Determine the (X, Y) coordinate at the center of the cell enclosing the given text.  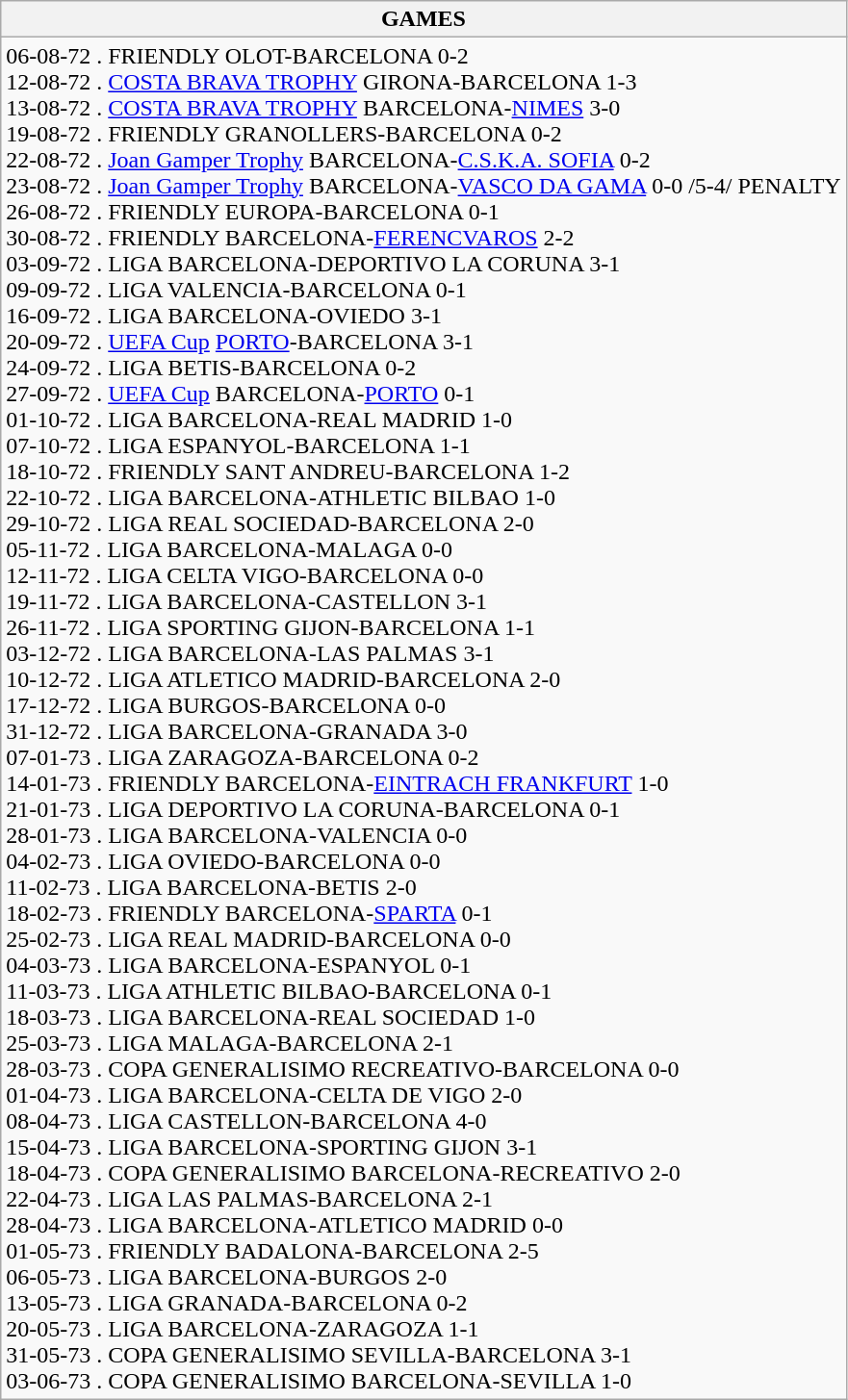
GAMES (424, 19)
